For the text-containing cell, return its midpoint in [x, y] coordinate format. 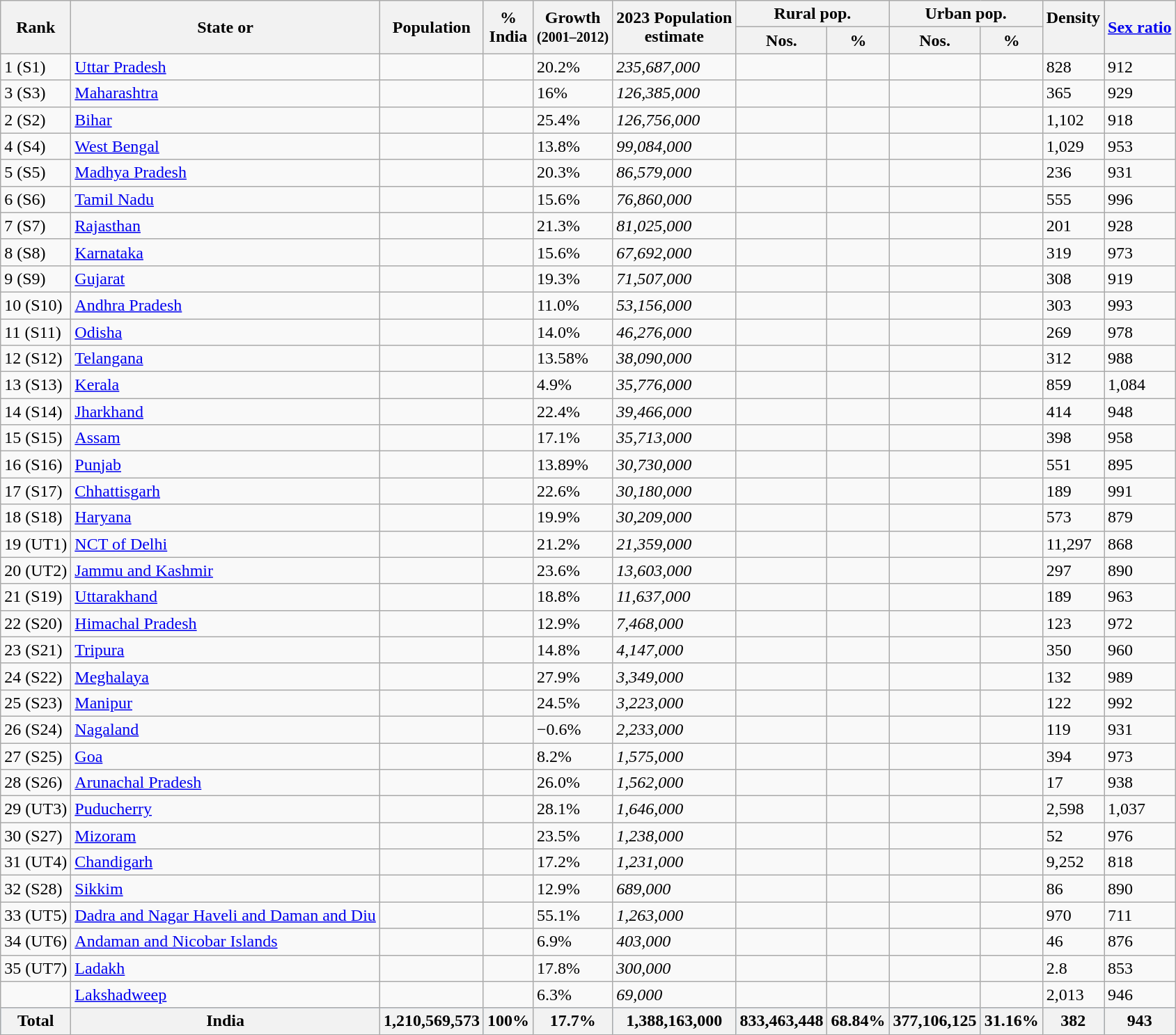
34 (UT6) [36, 942]
119 [1073, 729]
Punjab [226, 465]
52 [1073, 836]
996 [1140, 199]
Dadra and Nagar Haveli and Daman and Diu [226, 915]
988 [1140, 359]
3,223,000 [674, 703]
25.4% [572, 120]
99,084,000 [674, 146]
67,692,000 [674, 252]
938 [1140, 783]
859 [1073, 385]
35 (UT7) [36, 968]
308 [1073, 279]
6.9% [572, 942]
17.7% [572, 1021]
69,000 [674, 995]
%India [508, 27]
19.3% [572, 279]
989 [1140, 676]
46,276,000 [674, 332]
Karnataka [226, 252]
Tripura [226, 650]
414 [1073, 412]
23 (S21) [36, 650]
Rajasthan [226, 226]
868 [1140, 544]
201 [1073, 226]
18.8% [572, 597]
978 [1140, 332]
132 [1073, 676]
2,233,000 [674, 729]
3,349,000 [674, 676]
9 (S9) [36, 279]
689,000 [674, 889]
10 (S10) [36, 305]
972 [1140, 623]
Himachal Pradesh [226, 623]
25 (S23) [36, 703]
7 (S7) [36, 226]
6.3% [572, 995]
365 [1073, 93]
300,000 [674, 968]
16 (S16) [36, 465]
Gujarat [226, 279]
Total [36, 1021]
19 (UT1) [36, 544]
1,102 [1073, 120]
27 (S25) [36, 756]
21,359,000 [674, 544]
312 [1073, 359]
23.6% [572, 570]
35,713,000 [674, 438]
Density [1073, 27]
17.2% [572, 862]
India [226, 1021]
Bihar [226, 120]
3 (S3) [36, 93]
20.3% [572, 173]
Telangana [226, 359]
24.5% [572, 703]
13 (S13) [36, 385]
Nagaland [226, 729]
919 [1140, 279]
876 [1140, 942]
−0.6% [572, 729]
100% [508, 1021]
Goa [226, 756]
Manipur [226, 703]
551 [1073, 465]
NCT of Delhi [226, 544]
394 [1073, 756]
2,598 [1073, 809]
71,507,000 [674, 279]
86 [1073, 889]
Rank [36, 27]
953 [1140, 146]
2023 Populationestimate [674, 27]
2 (S2) [36, 120]
Mizoram [226, 836]
6 (S6) [36, 199]
26 (S24) [36, 729]
Odisha [226, 332]
11 (S11) [36, 332]
30,180,000 [674, 491]
9,252 [1073, 862]
13.89% [572, 465]
Population [432, 27]
929 [1140, 93]
Sex ratio [1140, 27]
126,756,000 [674, 120]
2,013 [1073, 995]
319 [1073, 252]
126,385,000 [674, 93]
818 [1140, 862]
11,637,000 [674, 597]
7,468,000 [674, 623]
350 [1073, 650]
Haryana [226, 517]
403,000 [674, 942]
963 [1140, 597]
17.8% [572, 968]
20 (UT2) [36, 570]
297 [1073, 570]
1,388,163,000 [674, 1021]
46 [1073, 942]
4.9% [572, 385]
30,730,000 [674, 465]
86,579,000 [674, 173]
948 [1140, 412]
39,466,000 [674, 412]
17.1% [572, 438]
Jammu and Kashmir [226, 570]
21.2% [572, 544]
Chhattisgarh [226, 491]
573 [1073, 517]
21.3% [572, 226]
828 [1073, 67]
970 [1073, 915]
24 (S22) [36, 676]
1,646,000 [674, 809]
4 (S4) [36, 146]
991 [1140, 491]
236 [1073, 173]
16% [572, 93]
11.0% [572, 305]
555 [1073, 199]
Urban pop. [966, 14]
4,147,000 [674, 650]
Growth(2001–2012) [572, 27]
1,562,000 [674, 783]
West Bengal [226, 146]
22 (S20) [36, 623]
943 [1140, 1021]
Meghalaya [226, 676]
26.0% [572, 783]
22.4% [572, 412]
Andhra Pradesh [226, 305]
2.8 [1073, 968]
29 (UT3) [36, 809]
Assam [226, 438]
928 [1140, 226]
23.5% [572, 836]
Puducherry [226, 809]
895 [1140, 465]
22.6% [572, 491]
Chandigarh [226, 862]
Uttar Pradesh [226, 67]
711 [1140, 915]
12 (S12) [36, 359]
13,603,000 [674, 570]
31 (UT4) [36, 862]
11,297 [1073, 544]
Andaman and Nicobar Islands [226, 942]
879 [1140, 517]
303 [1073, 305]
Jharkhand [226, 412]
68.84% [858, 1021]
76,860,000 [674, 199]
1,037 [1140, 809]
1,231,000 [674, 862]
Kerala [226, 385]
Tamil Nadu [226, 199]
382 [1073, 1021]
33 (UT5) [36, 915]
17 (S17) [36, 491]
1,084 [1140, 385]
14 (S14) [36, 412]
122 [1073, 703]
123 [1073, 623]
1 (S1) [36, 67]
993 [1140, 305]
14.8% [572, 650]
30 (S27) [36, 836]
Ladakh [226, 968]
Lakshadweep [226, 995]
269 [1073, 332]
992 [1140, 703]
918 [1140, 120]
31.16% [1011, 1021]
17 [1073, 783]
State or [226, 27]
912 [1140, 67]
1,029 [1073, 146]
377,106,125 [934, 1021]
15 (S15) [36, 438]
32 (S28) [36, 889]
53,156,000 [674, 305]
8.2% [572, 756]
13.58% [572, 359]
960 [1140, 650]
976 [1140, 836]
30,209,000 [674, 517]
8 (S8) [36, 252]
235,687,000 [674, 67]
1,575,000 [674, 756]
Sikkim [226, 889]
27.9% [572, 676]
55.1% [572, 915]
833,463,448 [781, 1021]
1,263,000 [674, 915]
14.0% [572, 332]
853 [1140, 968]
398 [1073, 438]
1,210,569,573 [432, 1021]
28.1% [572, 809]
1,238,000 [674, 836]
958 [1140, 438]
Arunachal Pradesh [226, 783]
35,776,000 [674, 385]
81,025,000 [674, 226]
19.9% [572, 517]
946 [1140, 995]
18 (S18) [36, 517]
Uttarakhand [226, 597]
20.2% [572, 67]
Madhya Pradesh [226, 173]
Maharashtra [226, 93]
5 (S5) [36, 173]
Rural pop. [813, 14]
38,090,000 [674, 359]
28 (S26) [36, 783]
21 (S19) [36, 597]
13.8% [572, 146]
